From the cell containing the given text, extract its center point as (X, Y) coordinate. 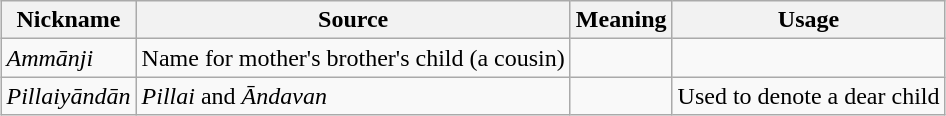
Pillai and Āndavan (353, 96)
Ammānji (68, 58)
Pillaiyāndān (68, 96)
Source (353, 20)
Used to denote a dear child (808, 96)
Usage (808, 20)
Name for mother's brother's child (a cousin) (353, 58)
Nickname (68, 20)
Meaning (621, 20)
